Provide the (X, Y) coordinate of the cell's center where the given text is located.  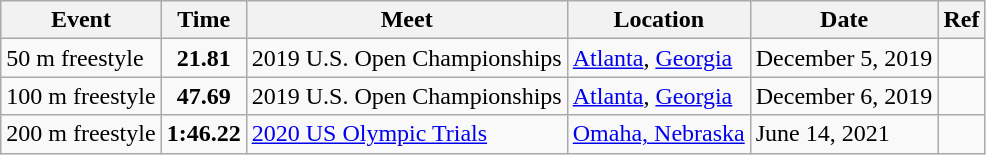
June 14, 2021 (844, 134)
Time (204, 20)
2020 US Olympic Trials (406, 134)
100 m freestyle (81, 96)
Date (844, 20)
Meet (406, 20)
1:46.22 (204, 134)
Ref (962, 20)
December 5, 2019 (844, 58)
Location (658, 20)
Omaha, Nebraska (658, 134)
Event (81, 20)
December 6, 2019 (844, 96)
47.69 (204, 96)
200 m freestyle (81, 134)
50 m freestyle (81, 58)
21.81 (204, 58)
